Determine the [X, Y] coordinate at the center of the cell enclosing the given text.  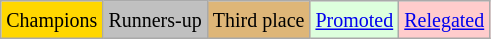
Runners-up [155, 20]
Relegated [444, 20]
Promoted [354, 20]
Champions [52, 20]
Third place [258, 20]
